Pinpoint the cell where the given text exists, returning its (x, y) midpoint coordinate. 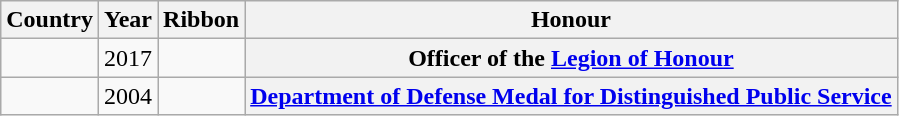
Country (50, 20)
Ribbon (202, 20)
2017 (128, 58)
Officer of the Legion of Honour (572, 58)
Year (128, 20)
2004 (128, 96)
Department of Defense Medal for Distinguished Public Service (572, 96)
Honour (572, 20)
